From the cell containing the given text, extract its center point as [X, Y] coordinate. 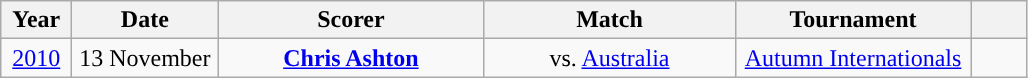
Year [36, 20]
Tournament [853, 20]
Autumn Internationals [853, 58]
Chris Ashton [351, 58]
Scorer [351, 20]
Match [610, 20]
Date [145, 20]
2010 [36, 58]
vs. Australia [610, 58]
13 November [145, 58]
